Capture the cell that displays the provided text and extract its [x, y] central coordinate. 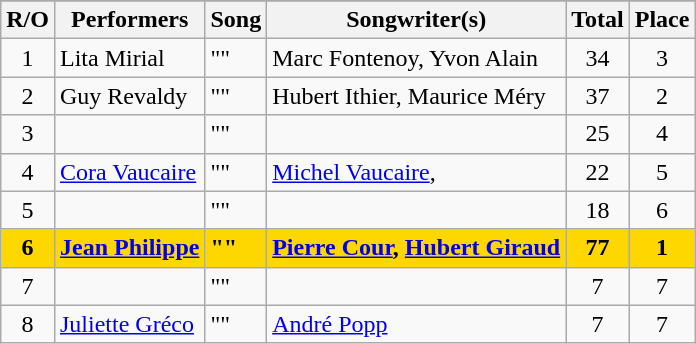
Performers [129, 20]
37 [598, 96]
Cora Vaucaire [129, 172]
Pierre Cour, Hubert Giraud [416, 248]
Lita Mirial [129, 58]
Jean Philippe [129, 248]
R/O [28, 20]
Juliette Gréco [129, 324]
André Popp [416, 324]
Michel Vaucaire, [416, 172]
22 [598, 172]
Guy Revaldy [129, 96]
34 [598, 58]
Place [662, 20]
Total [598, 20]
Song [236, 20]
25 [598, 134]
Songwriter(s) [416, 20]
8 [28, 324]
Marc Fontenoy, Yvon Alain [416, 58]
Hubert Ithier, Maurice Méry [416, 96]
77 [598, 248]
18 [598, 210]
